For the text-containing cell, return its midpoint in (x, y) coordinate format. 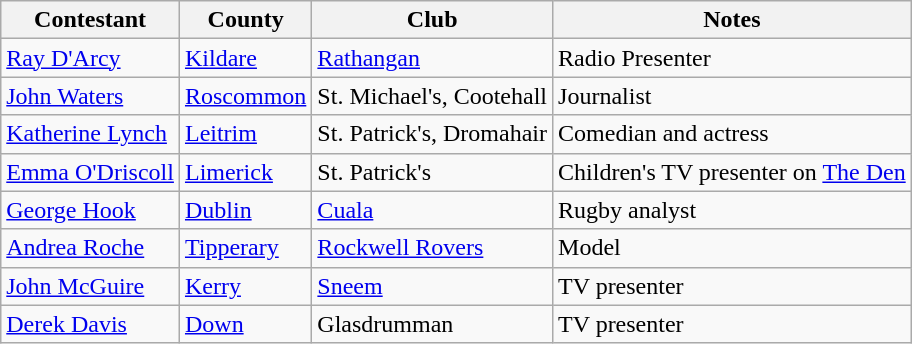
Glasdrumman (432, 324)
Roscommon (245, 96)
Katherine Lynch (90, 134)
Comedian and actress (732, 134)
Model (732, 248)
Radio Presenter (732, 58)
Kerry (245, 286)
Contestant (90, 20)
County (245, 20)
Dublin (245, 210)
Kildare (245, 58)
Cuala (432, 210)
George Hook (90, 210)
Notes (732, 20)
Limerick (245, 172)
St. Patrick's (432, 172)
St. Michael's, Cootehall (432, 96)
Andrea Roche (90, 248)
Tipperary (245, 248)
Down (245, 324)
Leitrim (245, 134)
Rugby analyst (732, 210)
John Waters (90, 96)
John McGuire (90, 286)
Rathangan (432, 58)
Rockwell Rovers (432, 248)
Emma O'Driscoll (90, 172)
Club (432, 20)
Journalist (732, 96)
Ray D'Arcy (90, 58)
Sneem (432, 286)
St. Patrick's, Dromahair (432, 134)
Children's TV presenter on The Den (732, 172)
Derek Davis (90, 324)
